For the text-containing cell, return its midpoint in [X, Y] coordinate format. 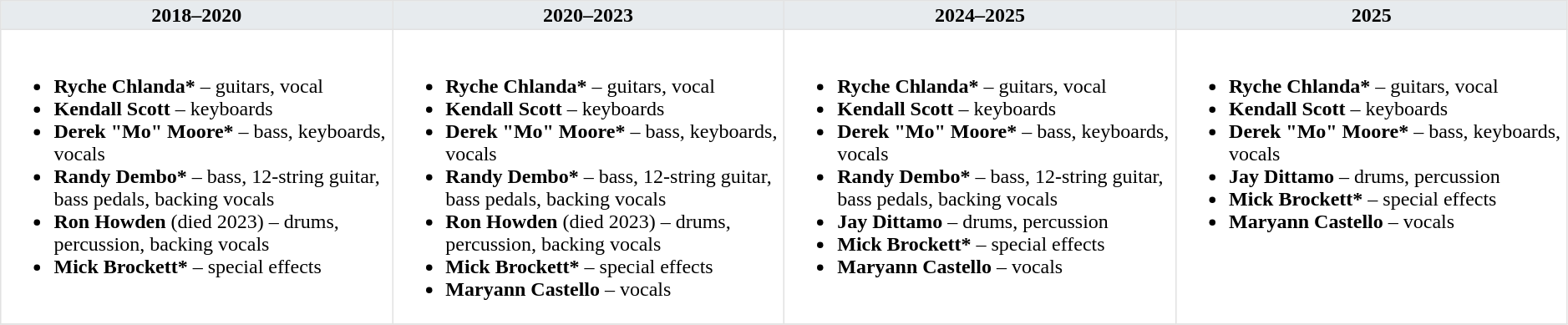
2020–2023 [588, 15]
2018–2020 [197, 15]
2024–2025 [979, 15]
2025 [1372, 15]
